Detect which cell encompasses the target text, then output its [x, y] center coordinate. 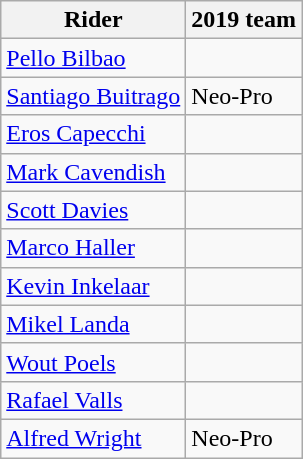
Alfred Wright [94, 438]
Rider [94, 20]
Santiago Buitrago [94, 96]
Marco Haller [94, 248]
Pello Bilbao [94, 58]
Scott Davies [94, 210]
2019 team [244, 20]
Mark Cavendish [94, 172]
Wout Poels [94, 362]
Mikel Landa [94, 324]
Rafael Valls [94, 400]
Eros Capecchi [94, 134]
Kevin Inkelaar [94, 286]
